Search for the cell housing the specified text and yield its [X, Y] center coordinate. 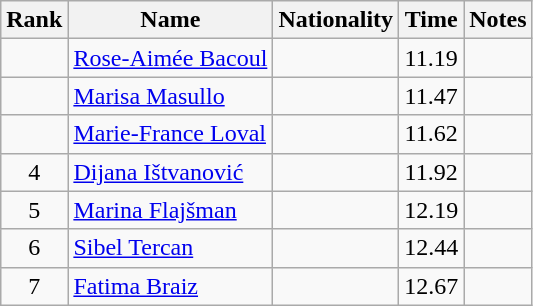
12.67 [432, 286]
7 [34, 286]
Rank [34, 20]
6 [34, 248]
11.92 [432, 172]
11.19 [432, 58]
12.44 [432, 248]
Rose-Aimée Bacoul [170, 58]
Marie-France Loval [170, 134]
5 [34, 210]
Time [432, 20]
11.62 [432, 134]
Nationality [336, 20]
Name [170, 20]
Notes [498, 20]
12.19 [432, 210]
Dijana Ištvanović [170, 172]
11.47 [432, 96]
4 [34, 172]
Marisa Masullo [170, 96]
Sibel Tercan [170, 248]
Marina Flajšman [170, 210]
Fatima Braiz [170, 286]
